For the text-containing cell, return its midpoint in [x, y] coordinate format. 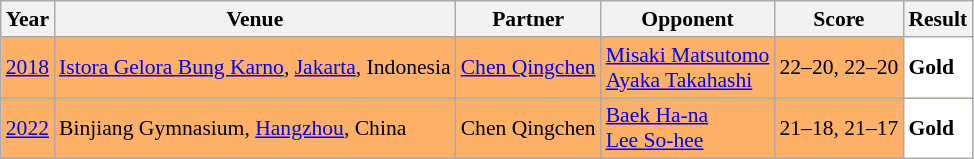
Year [28, 19]
Score [838, 19]
21–18, 21–17 [838, 128]
Binjiang Gymnasium, Hangzhou, China [255, 128]
2022 [28, 128]
Baek Ha-na Lee So-hee [688, 128]
Opponent [688, 19]
Partner [528, 19]
Result [938, 19]
Misaki Matsutomo Ayaka Takahashi [688, 68]
Istora Gelora Bung Karno, Jakarta, Indonesia [255, 68]
Venue [255, 19]
22–20, 22–20 [838, 68]
2018 [28, 68]
